Return [X, Y] of the center of cell containing provided text 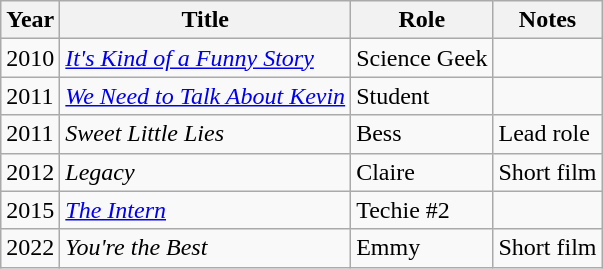
2022 [30, 248]
The Intern [206, 210]
Emmy [422, 248]
Student [422, 96]
2012 [30, 172]
2010 [30, 58]
Sweet Little Lies [206, 134]
Notes [548, 20]
You're the Best [206, 248]
Bess [422, 134]
It's Kind of a Funny Story [206, 58]
Role [422, 20]
Claire [422, 172]
Title [206, 20]
Year [30, 20]
We Need to Talk About Kevin [206, 96]
Lead role [548, 134]
Science Geek [422, 58]
2015 [30, 210]
Techie #2 [422, 210]
Legacy [206, 172]
